Extract the [x, y] coordinate from the center of the cell holding the provided text.  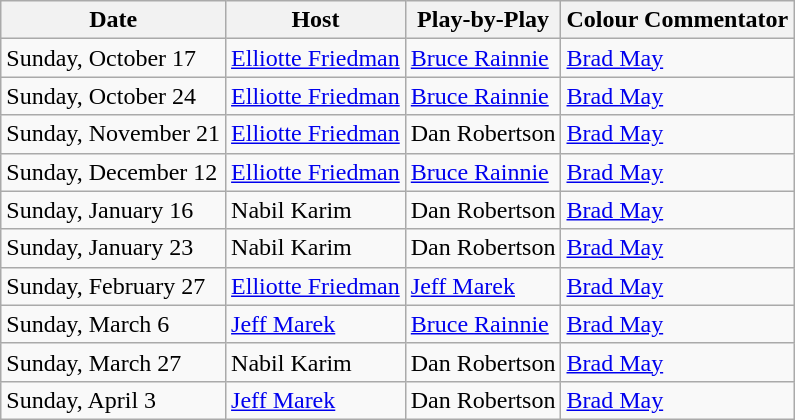
Sunday, March 27 [114, 362]
Sunday, December 12 [114, 172]
Sunday, January 16 [114, 210]
Sunday, January 23 [114, 248]
Sunday, October 24 [114, 96]
Host [316, 20]
Sunday, March 6 [114, 324]
Play-by-Play [483, 20]
Sunday, February 27 [114, 286]
Colour Commentator [678, 20]
Sunday, April 3 [114, 400]
Sunday, October 17 [114, 58]
Date [114, 20]
Sunday, November 21 [114, 134]
